Extract the [X, Y] coordinate from the center of the cell holding the provided text.  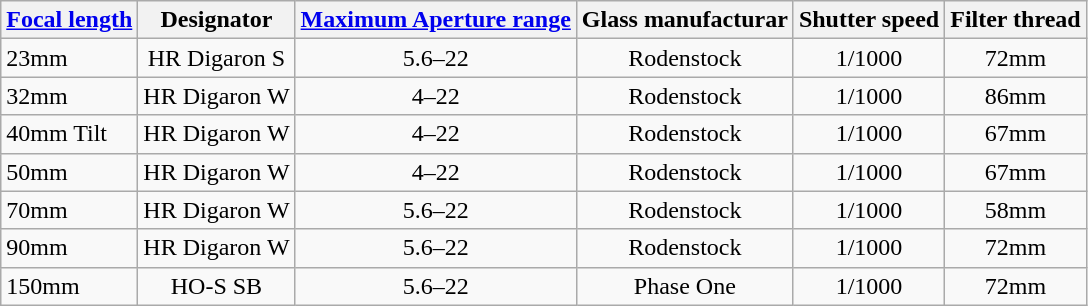
Glass manufacturar [684, 20]
70mm [70, 210]
Filter thread [1016, 20]
HO-S SB [216, 286]
58mm [1016, 210]
Maximum Aperture range [436, 20]
Shutter speed [868, 20]
40mm Tilt [70, 134]
HR Digaron S [216, 58]
90mm [70, 248]
50mm [70, 172]
32mm [70, 96]
23mm [70, 58]
Phase One [684, 286]
Focal length [70, 20]
150mm [70, 286]
Designator [216, 20]
86mm [1016, 96]
